Locate the cell with the specified text and output its (x, y) center coordinate. 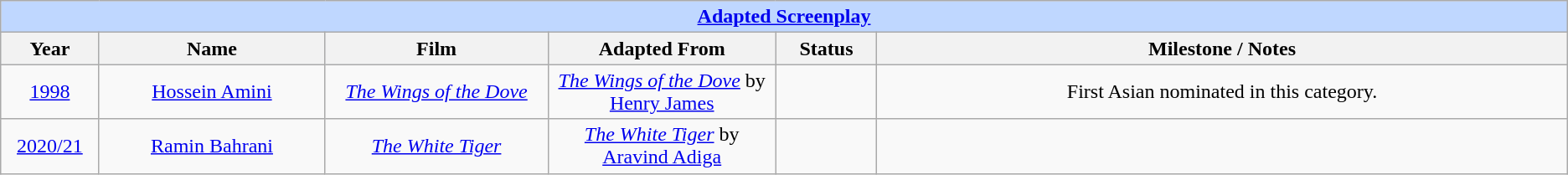
Ramin Bahrani (212, 146)
Milestone / Notes (1222, 49)
The Wings of the Dove by Henry James (662, 92)
The Wings of the Dove (436, 92)
Year (50, 49)
Adapted From (662, 49)
Name (212, 49)
Film (436, 49)
Status (826, 49)
The White Tiger (436, 146)
First Asian nominated in this category. (1222, 92)
The White Tiger by Aravind Adiga (662, 146)
Hossein Amini (212, 92)
1998 (50, 92)
Adapted Screenplay (784, 17)
2020/21 (50, 146)
